Identify which cell holds the provided text, then report its (x, y) central coordinate. 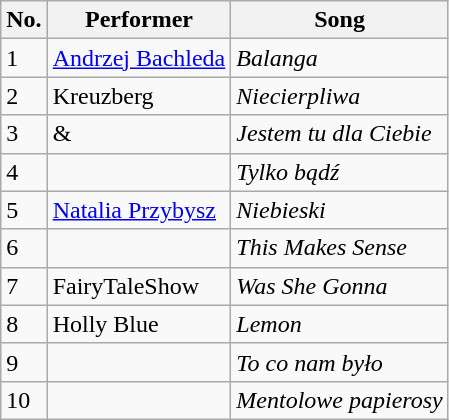
Holly Blue (139, 324)
Niebieski (340, 210)
10 (24, 400)
1 (24, 58)
7 (24, 286)
No. (24, 20)
Balanga (340, 58)
2 (24, 96)
Andrzej Bachleda (139, 58)
8 (24, 324)
Performer (139, 20)
9 (24, 362)
Niecierpliwa (340, 96)
Song (340, 20)
Tylko bądź (340, 172)
4 (24, 172)
To co nam było (340, 362)
Was She Gonna (340, 286)
FairyTaleShow (139, 286)
Natalia Przybysz (139, 210)
Kreuzberg (139, 96)
Mentolowe papierosy (340, 400)
5 (24, 210)
This Makes Sense (340, 248)
Jestem tu dla Ciebie (340, 134)
Lemon (340, 324)
3 (24, 134)
6 (24, 248)
& (139, 134)
